Determine the [x, y] coordinate at the center of the cell enclosing the given text.  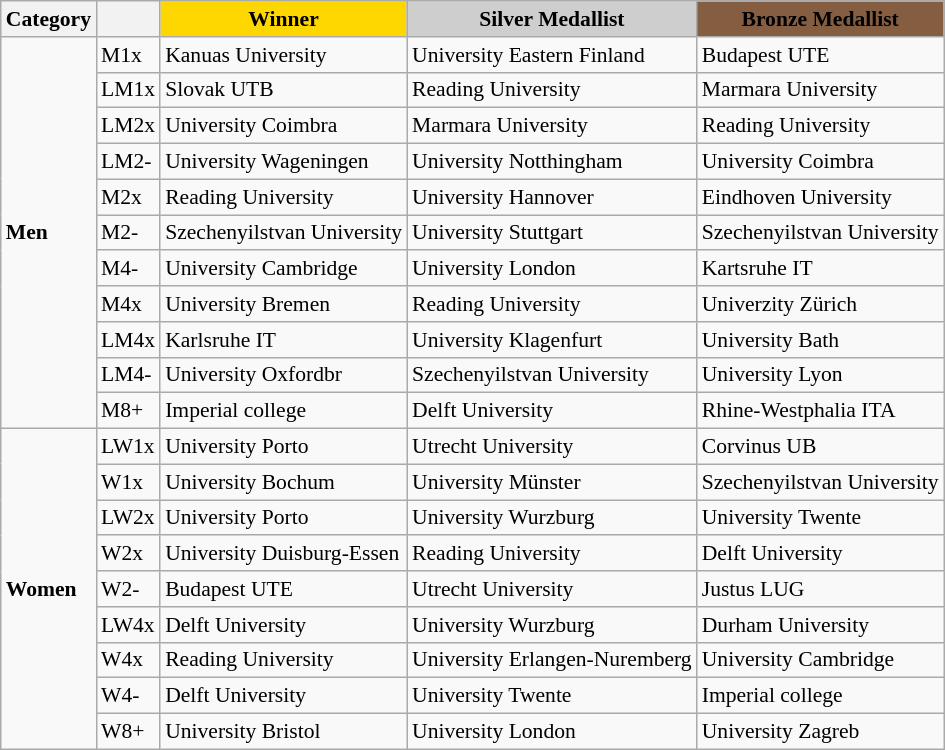
M8+ [128, 411]
Kanuas University [284, 55]
M4- [128, 269]
W4- [128, 696]
Slovak UTB [284, 90]
Category [48, 19]
University Stuttgart [552, 233]
Univerzity Zürich [820, 304]
Karlsruhe IT [284, 340]
Rhine-Westphalia ITA [820, 411]
University Eastern Finland [552, 55]
University Bremen [284, 304]
Corvinus UB [820, 447]
LW4x [128, 625]
LM2- [128, 162]
University Oxfordbr [284, 375]
M2- [128, 233]
University Lyon [820, 375]
W1x [128, 482]
Women [48, 590]
Silver Medallist [552, 19]
Kartsruhe IT [820, 269]
LM2x [128, 126]
Men [48, 233]
W2x [128, 554]
University Duisburg-Essen [284, 554]
Bronze Medallist [820, 19]
University Hannover [552, 197]
M1x [128, 55]
W4x [128, 660]
LW1x [128, 447]
LM4- [128, 375]
University Wageningen [284, 162]
University Münster [552, 482]
Winner [284, 19]
University Erlangen-Nuremberg [552, 660]
University Zagreb [820, 732]
W2- [128, 589]
LW2x [128, 518]
University Klagenfurt [552, 340]
M2x [128, 197]
University Bath [820, 340]
LM4x [128, 340]
Eindhoven University [820, 197]
M4x [128, 304]
University Bochum [284, 482]
University Notthingham [552, 162]
University Bristol [284, 732]
Justus LUG [820, 589]
Durham University [820, 625]
W8+ [128, 732]
LM1x [128, 90]
